Capture the cell that displays the provided text and extract its (X, Y) central coordinate. 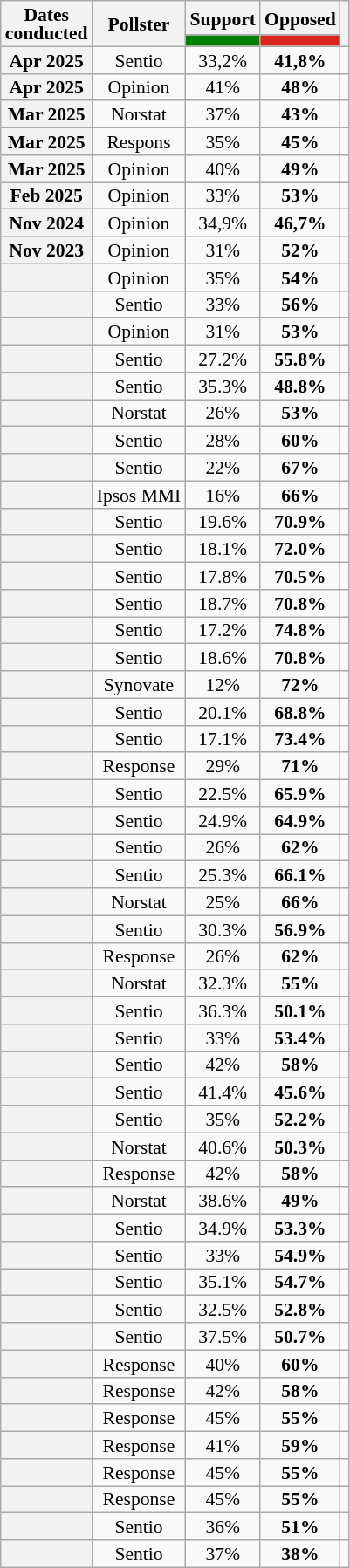
46,7% (300, 223)
45.6% (300, 1092)
53.4% (300, 1038)
43% (300, 115)
50.1% (300, 1010)
38.6% (223, 1201)
Opposed (300, 17)
18.7% (223, 604)
30.3% (223, 928)
Pollster (140, 24)
53.3% (300, 1229)
20.1% (223, 712)
70.9% (300, 522)
Nov 2024 (47, 223)
52% (300, 250)
Ipsos MMI (140, 494)
72% (300, 684)
Respons (140, 141)
25% (223, 902)
18.6% (223, 658)
35.3% (223, 386)
18.1% (223, 550)
32.3% (223, 984)
24.9% (223, 820)
52.8% (300, 1309)
32.5% (223, 1309)
54.9% (300, 1255)
35.1% (223, 1283)
25.3% (223, 874)
12% (223, 684)
41.4% (223, 1092)
55.8% (300, 359)
16% (223, 494)
37.5% (223, 1337)
17.1% (223, 738)
22.5% (223, 794)
68.8% (300, 712)
59% (300, 1445)
Support (223, 17)
70.5% (300, 576)
40.6% (223, 1147)
54.7% (300, 1283)
56.9% (300, 928)
48.8% (300, 386)
72.0% (300, 550)
Datesconducted (47, 24)
33,2% (223, 59)
19.6% (223, 522)
65.9% (300, 794)
17.2% (223, 630)
29% (223, 766)
50.3% (300, 1147)
51% (300, 1527)
54% (300, 277)
17.8% (223, 576)
41,8% (300, 59)
Nov 2023 (47, 250)
66.1% (300, 874)
52.2% (300, 1119)
48% (300, 87)
36.3% (223, 1010)
71% (300, 766)
34.9% (223, 1229)
50.7% (300, 1337)
38% (300, 1553)
56% (300, 304)
22% (223, 468)
36% (223, 1527)
67% (300, 468)
Feb 2025 (47, 195)
28% (223, 440)
27.2% (223, 359)
74.8% (300, 630)
Synovate (140, 684)
34,9% (223, 223)
64.9% (300, 820)
73.4% (300, 738)
